Locate the cell with the specified text and output its (x, y) center coordinate. 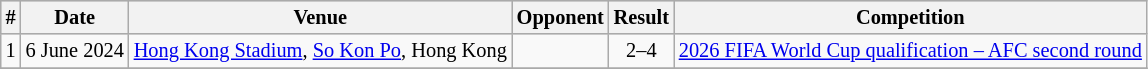
Venue (320, 17)
# (11, 17)
Date (75, 17)
2026 FIFA World Cup qualification – AFC second round (910, 51)
Opponent (560, 17)
6 June 2024 (75, 51)
Hong Kong Stadium, So Kon Po, Hong Kong (320, 51)
Result (642, 17)
Competition (910, 17)
1 (11, 51)
2–4 (642, 51)
